Search for the cell housing the specified text and yield its [x, y] center coordinate. 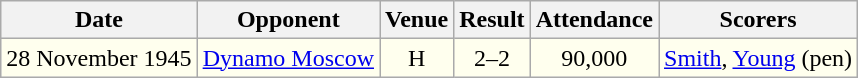
Result [492, 20]
Dynamo Moscow [288, 58]
Scorers [758, 20]
Opponent [288, 20]
2–2 [492, 58]
Attendance [594, 20]
90,000 [594, 58]
Venue [417, 20]
28 November 1945 [99, 58]
H [417, 58]
Smith, Young (pen) [758, 58]
Date [99, 20]
